Search for the cell housing the specified text and yield its (X, Y) center coordinate. 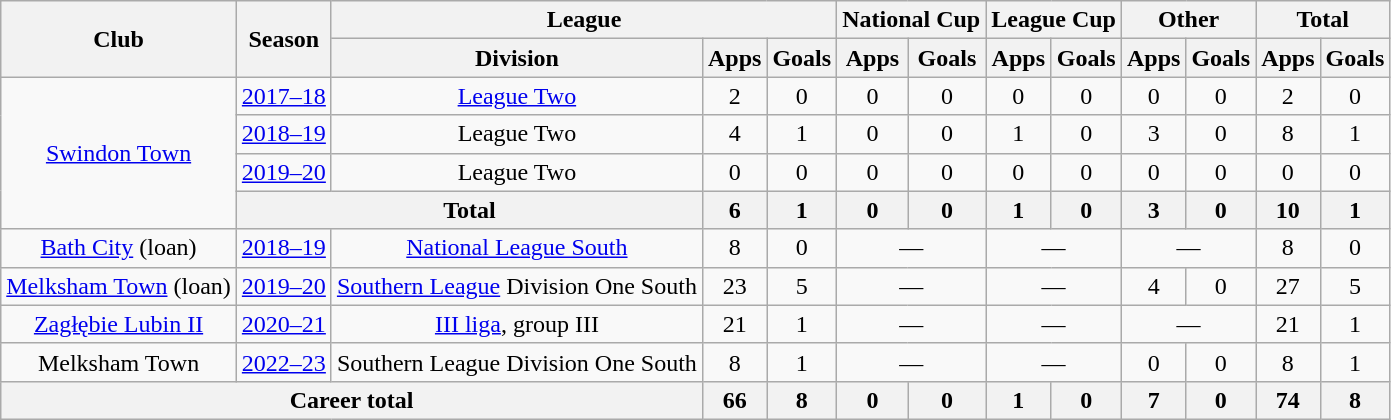
74 (1288, 400)
66 (734, 400)
National League South (516, 248)
Other (1188, 20)
2022–23 (284, 362)
Club (119, 39)
Division (516, 58)
Melksham Town (119, 362)
Swindon Town (119, 153)
2017–18 (284, 96)
Zagłębie Lubin II (119, 324)
III liga, group III (516, 324)
League Cup (1054, 20)
6 (734, 210)
Bath City (loan) (119, 248)
National Cup (912, 20)
7 (1153, 400)
27 (1288, 286)
2020–21 (284, 324)
Career total (352, 400)
Season (284, 39)
23 (734, 286)
10 (1288, 210)
League (584, 20)
Melksham Town (loan) (119, 286)
